Extract the [X, Y] coordinate from the center of the cell holding the provided text.  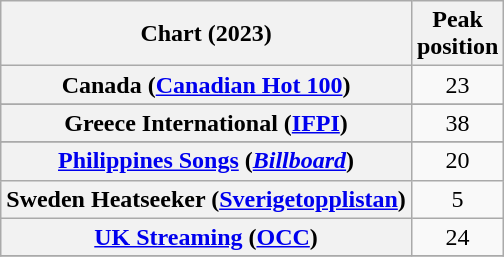
5 [457, 199]
Peakposition [457, 34]
38 [457, 123]
Greece International (IFPI) [206, 123]
23 [457, 85]
Philippines Songs (Billboard) [206, 161]
24 [457, 237]
Canada (Canadian Hot 100) [206, 85]
Chart (2023) [206, 34]
Sweden Heatseeker (Sverigetopplistan) [206, 199]
20 [457, 161]
UK Streaming (OCC) [206, 237]
